Provide the (x, y) coordinate of the cell's center where the given text is located.  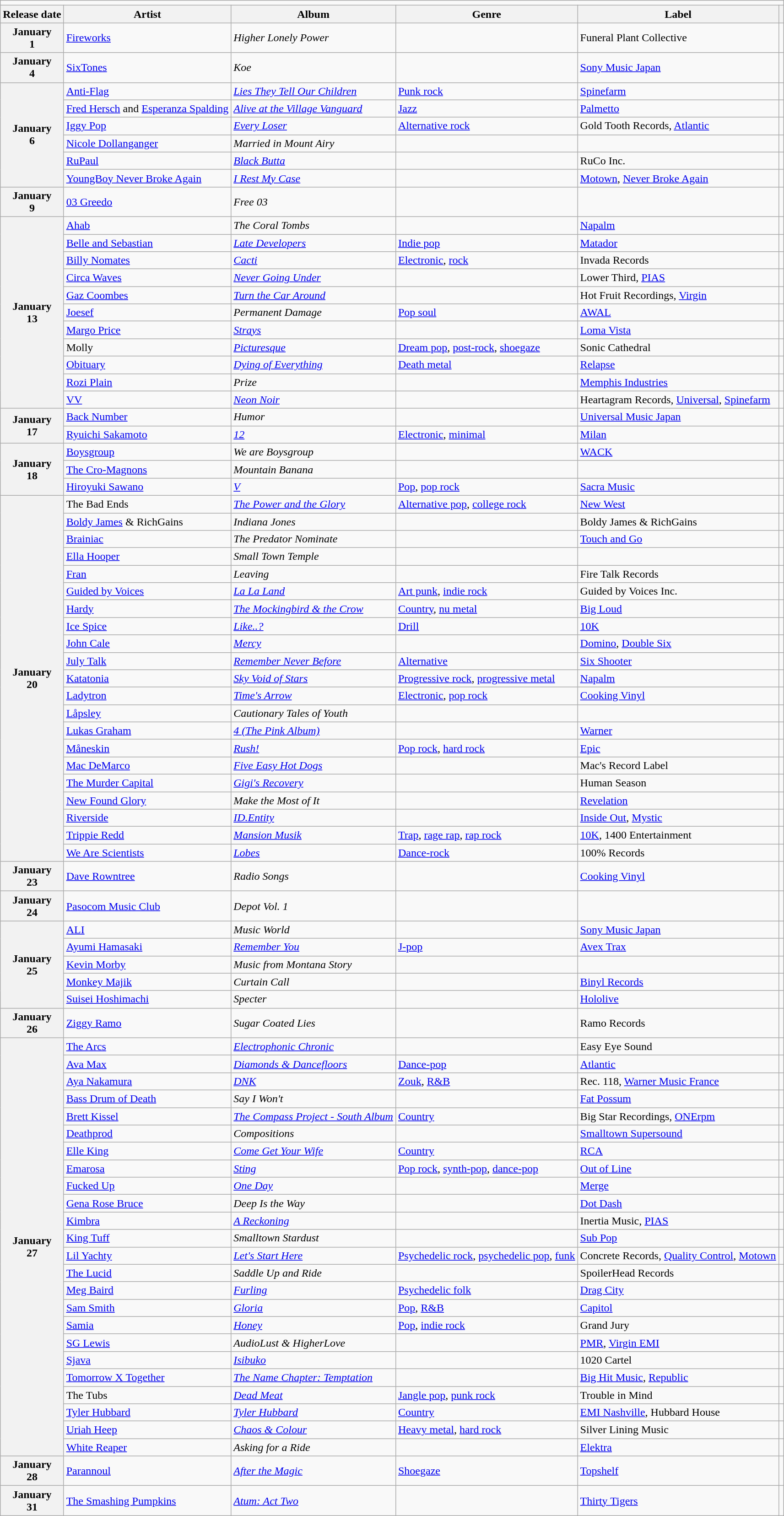
Milan (678, 434)
Mac's Record Label (678, 765)
Revelation (678, 801)
Shoegaze (487, 1471)
Atum: Act Two (314, 1500)
Progressive rock, progressive metal (487, 678)
Pasocom Music Club (147, 906)
Never Going Under (314, 278)
Gigi's Recovery (314, 783)
The Smashing Pumpkins (147, 1500)
Guided by Voices Inc. (678, 591)
Loma Vista (678, 330)
Curtain Call (314, 982)
Big Hit Music, Republic (678, 1377)
Epic (678, 748)
Psychedelic rock, psychedelic pop, funk (487, 1256)
Relapse (678, 365)
The Bad Ends (147, 504)
Avex Trax (678, 947)
Matador (678, 243)
Specter (314, 999)
January13 (32, 312)
Human Season (678, 783)
January4 (32, 68)
Leaving (314, 574)
Sam Smith (147, 1308)
Every Loser (314, 126)
Prize (314, 382)
Merge (678, 1186)
V (314, 487)
January9 (32, 201)
Genre (487, 14)
4 (The Pink Album) (314, 731)
Pop, R&B (487, 1308)
Cacti (314, 260)
Kevin Morby (147, 964)
Black Butta (314, 161)
10K (678, 626)
Dave Rowntree (147, 876)
Six Shooter (678, 661)
Fran (147, 574)
Koe (314, 68)
Out of Line (678, 1169)
Married in Mount Airy (314, 143)
Aya Nakamura (147, 1081)
Circa Waves (147, 278)
January23 (32, 876)
Diamonds & Dancefloors (314, 1064)
EMI Nashville, Hubbard House (678, 1413)
New Found Glory (147, 801)
Samia (147, 1325)
Come Get Your Wife (314, 1151)
ID.Entity (314, 818)
Capitol (678, 1308)
Pop rock, synth-pop, dance-pop (487, 1169)
Cautionary Tales of Youth (314, 713)
Hardy (147, 609)
Chaos & Colour (314, 1430)
SpoilerHead Records (678, 1273)
Elle King (147, 1151)
Riverside (147, 818)
January17 (32, 426)
January27 (32, 1247)
Heavy metal, hard rock (487, 1430)
Death metal (487, 365)
Big Star Recordings, ONErpm (678, 1116)
Electronic, rock (487, 260)
Dot Dash (678, 1203)
Nicole Dollanganger (147, 143)
Måneskin (147, 748)
A Reckoning (314, 1221)
The Tubs (147, 1395)
Indie pop (487, 243)
Pop rock, hard rock (487, 748)
Honey (314, 1325)
The Power and the Glory (314, 504)
Say I Won't (314, 1099)
Mercy (314, 644)
Memphis Industries (678, 382)
Dance-pop (487, 1064)
Silver Lining Music (678, 1430)
Fire Talk Records (678, 574)
Five Easy Hot Dogs (314, 765)
Label (678, 14)
Big Loud (678, 609)
Lobes (314, 853)
La La Land (314, 591)
Electronic, pop rock (487, 696)
Joesef (147, 313)
Lies They Tell Our Children (314, 91)
The Coral Tombs (314, 225)
YoungBoy Never Broke Again (147, 178)
Jangle pop, punk rock (487, 1395)
July Talk (147, 661)
Anti-Flag (147, 91)
Kimbra (147, 1221)
VV (147, 400)
AWAL (678, 313)
Elektra (678, 1447)
January1 (32, 38)
Ella Hooper (147, 557)
Binyl Records (678, 982)
January20 (32, 678)
The Cro-Magnons (147, 469)
Deep Is the Way (314, 1203)
Mansion Musik (314, 835)
Invada Records (678, 260)
Let's Start Here (314, 1256)
John Cale (147, 644)
Domino, Double Six (678, 644)
Isibuko (314, 1360)
Margo Price (147, 330)
Sacra Music (678, 487)
AudioLust & HigherLove (314, 1343)
Alternative rock (487, 126)
12 (314, 434)
Country, nu metal (487, 609)
Humor (314, 417)
Dead Meat (314, 1395)
After the Magic (314, 1471)
RuPaul (147, 161)
Ladytron (147, 696)
Drag City (678, 1290)
Sky Void of Stars (314, 678)
Ahab (147, 225)
Grand Jury (678, 1325)
Fat Possum (678, 1099)
Gaz Coombes (147, 295)
Gold Tooth Records, Atlantic (678, 126)
The Predator Nominate (314, 539)
Ryuichi Sakamoto (147, 434)
Iggy Pop (147, 126)
Mac DeMarco (147, 765)
Inside Out, Mystic (678, 818)
Gloria (314, 1308)
Sugar Coated Lies (314, 1023)
Picturesque (314, 347)
Drill (487, 626)
Universal Music Japan (678, 417)
RCA (678, 1151)
The Lucid (147, 1273)
Motown, Never Broke Again (678, 178)
Sjava (147, 1360)
Strays (314, 330)
Brett Kissel (147, 1116)
Tomorrow X Together (147, 1377)
PMR, Virgin EMI (678, 1343)
Electronic, minimal (487, 434)
ALI (147, 930)
Deathprod (147, 1134)
Fred Hersch and Esperanza Spalding (147, 108)
Jazz (487, 108)
New West (678, 504)
Release date (32, 14)
The Compass Project - South Album (314, 1116)
RuCo Inc. (678, 161)
January26 (32, 1023)
Smalltown Stardust (314, 1238)
January31 (32, 1500)
Palmetto (678, 108)
Sub Pop (678, 1238)
Ziggy Ramo (147, 1023)
Lower Third, PIAS (678, 278)
Hololive (678, 999)
SG Lewis (147, 1343)
Alive at the Village Vanguard (314, 108)
Pop, pop rock (487, 487)
Låpsley (147, 713)
Monkey Majik (147, 982)
Small Town Temple (314, 557)
Rush! (314, 748)
Katatonia (147, 678)
Dance-rock (487, 853)
Guided by Voices (147, 591)
Like..? (314, 626)
Alternative pop, college rock (487, 504)
Punk rock (487, 91)
Electrophonic Chronic (314, 1046)
Turn the Car Around (314, 295)
Rozi Plain (147, 382)
10K, 1400 Entertainment (678, 835)
Uriah Heep (147, 1430)
We Are Scientists (147, 853)
Lil Yachty (147, 1256)
1020 Cartel (678, 1360)
Touch and Go (678, 539)
Trap, rage rap, rap rock (487, 835)
Music World (314, 930)
Concrete Records, Quality Control, Motown (678, 1256)
Music from Montana Story (314, 964)
Compositions (314, 1134)
January25 (32, 964)
Ayumi Hamasaki (147, 947)
SixTones (147, 68)
The Murder Capital (147, 783)
January28 (32, 1471)
Zouk, R&B (487, 1081)
J-pop (487, 947)
Billy Nomates (147, 260)
Remember You (314, 947)
Thirty Tigers (678, 1500)
The Arcs (147, 1046)
Alternative (487, 661)
Pop, indie rock (487, 1325)
We are Boysgroup (314, 452)
100% Records (678, 853)
Fireworks (147, 38)
Gena Rose Bruce (147, 1203)
Sonic Cathedral (678, 347)
DNK (314, 1081)
Psychedelic folk (487, 1290)
Free 03 (314, 201)
Pop soul (487, 313)
One Day (314, 1186)
Ice Spice (147, 626)
January24 (32, 906)
Artist (147, 14)
Boysgroup (147, 452)
Radio Songs (314, 876)
Time's Arrow (314, 696)
Hiroyuki Sawano (147, 487)
Belle and Sebastian (147, 243)
Spinefarm (678, 91)
Asking for a Ride (314, 1447)
The Name Chapter: Temptation (314, 1377)
Brainiac (147, 539)
WACK (678, 452)
January6 (32, 135)
03 Greedo (147, 201)
Neon Noir (314, 400)
Atlantic (678, 1064)
Make the Most of It (314, 801)
Trippie Redd (147, 835)
Saddle Up and Ride (314, 1273)
Molly (147, 347)
Lukas Graham (147, 731)
Depot Vol. 1 (314, 906)
Ava Max (147, 1064)
Late Developers (314, 243)
Art punk, indie rock (487, 591)
Sting (314, 1169)
Dying of Everything (314, 365)
Dream pop, post-rock, shoegaze (487, 347)
Higher Lonely Power (314, 38)
Furling (314, 1290)
Parannoul (147, 1471)
Emarosa (147, 1169)
Mountain Banana (314, 469)
Funeral Plant Collective (678, 38)
Trouble in Mind (678, 1395)
Meg Baird (147, 1290)
Back Number (147, 417)
King Tuff (147, 1238)
White Reaper (147, 1447)
Smalltown Supersound (678, 1134)
Suisei Hoshimachi (147, 999)
Permanent Damage (314, 313)
Topshelf (678, 1471)
Obituary (147, 365)
Easy Eye Sound (678, 1046)
Ramo Records (678, 1023)
Album (314, 14)
Inertia Music, PIAS (678, 1221)
Hot Fruit Recordings, Virgin (678, 295)
Fucked Up (147, 1186)
Indiana Jones (314, 521)
The Mockingbird & the Crow (314, 609)
Remember Never Before (314, 661)
I Rest My Case (314, 178)
Bass Drum of Death (147, 1099)
Rec. 118, Warner Music France (678, 1081)
Heartagram Records, Universal, Spinefarm (678, 400)
January18 (32, 469)
Warner (678, 731)
